Find where the given text appears and provide that cell's center as [X, Y] coordinate. 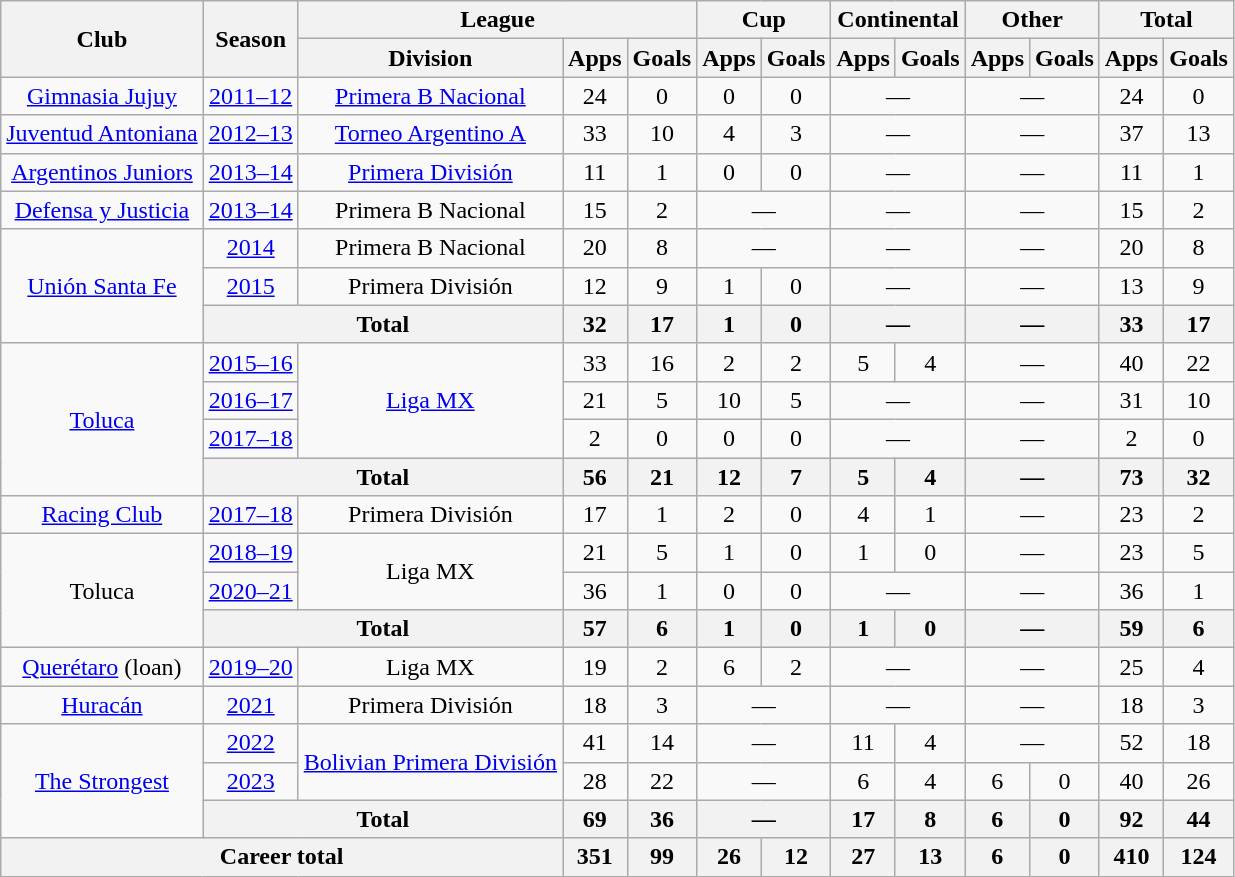
Unión Santa Fe [102, 286]
99 [662, 857]
The Strongest [102, 781]
31 [1131, 400]
2021 [250, 705]
2016–17 [250, 400]
16 [662, 362]
92 [1131, 819]
Other [1032, 20]
37 [1131, 134]
410 [1131, 857]
7 [796, 477]
44 [1199, 819]
2020–21 [250, 591]
2014 [250, 248]
2012–13 [250, 134]
14 [662, 743]
19 [595, 667]
2015 [250, 286]
Racing Club [102, 515]
2019–20 [250, 667]
56 [595, 477]
Division [430, 58]
Huracán [102, 705]
Season [250, 39]
27 [863, 857]
41 [595, 743]
28 [595, 781]
2018–19 [250, 553]
124 [1199, 857]
2015–16 [250, 362]
2022 [250, 743]
2023 [250, 781]
25 [1131, 667]
52 [1131, 743]
Bolivian Primera División [430, 762]
73 [1131, 477]
Club [102, 39]
Cup [764, 20]
Career total [282, 857]
59 [1131, 629]
57 [595, 629]
Defensa y Justicia [102, 210]
Querétaro (loan) [102, 667]
Argentinos Juniors [102, 172]
League [498, 20]
Gimnasia Jujuy [102, 96]
2011–12 [250, 96]
Juventud Antoniana [102, 134]
Torneo Argentino A [430, 134]
351 [595, 857]
69 [595, 819]
Continental [898, 20]
